Detect which cell encompasses the target text, then output its [x, y] center coordinate. 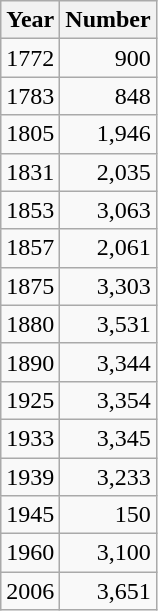
2,061 [108, 248]
3,100 [108, 553]
150 [108, 515]
1875 [30, 286]
1933 [30, 438]
3,303 [108, 286]
3,345 [108, 438]
1831 [30, 172]
3,344 [108, 362]
1805 [30, 134]
2,035 [108, 172]
1945 [30, 515]
1857 [30, 248]
3,531 [108, 324]
1,946 [108, 134]
1880 [30, 324]
3,233 [108, 477]
900 [108, 58]
1783 [30, 96]
1853 [30, 210]
Year [30, 20]
3,651 [108, 591]
3,354 [108, 400]
1925 [30, 400]
1960 [30, 553]
Number [108, 20]
848 [108, 96]
1890 [30, 362]
3,063 [108, 210]
2006 [30, 591]
1939 [30, 477]
1772 [30, 58]
